Capture the cell that displays the provided text and extract its [x, y] central coordinate. 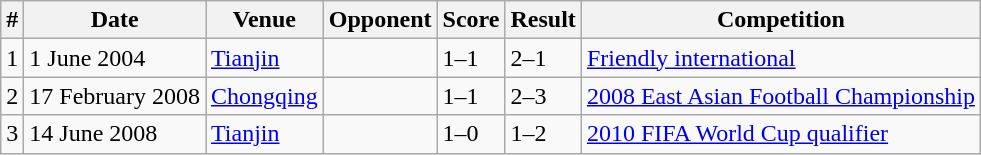
Venue [265, 20]
Competition [780, 20]
2008 East Asian Football Championship [780, 96]
Chongqing [265, 96]
1–2 [543, 134]
Result [543, 20]
Score [471, 20]
1–0 [471, 134]
2–1 [543, 58]
3 [12, 134]
Friendly international [780, 58]
2–3 [543, 96]
Opponent [380, 20]
Date [115, 20]
1 June 2004 [115, 58]
14 June 2008 [115, 134]
# [12, 20]
17 February 2008 [115, 96]
1 [12, 58]
2010 FIFA World Cup qualifier [780, 134]
2 [12, 96]
